Locate the cell with the specified text and output its [x, y] center coordinate. 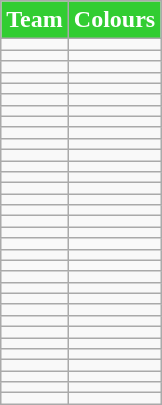
Colours [114, 20]
Team [35, 20]
